Scan for the cell matching the given text and deliver its [X, Y] coordinate at center. 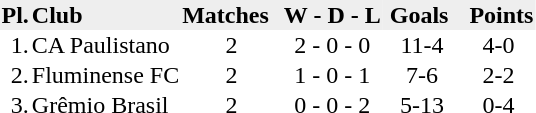
2 - 0 - 0 [332, 45]
Pl. [15, 15]
W - D - L [332, 15]
Goals [422, 15]
1. [15, 45]
Matches [232, 15]
2. [15, 75]
2-2 [498, 75]
7-6 [422, 75]
4-0 [498, 45]
1 - 0 - 1 [332, 75]
Points [498, 15]
11-4 [422, 45]
CA Paulistano [105, 45]
Fluminense FC [105, 75]
Club [105, 15]
